Detect which cell encompasses the target text, then output its [X, Y] center coordinate. 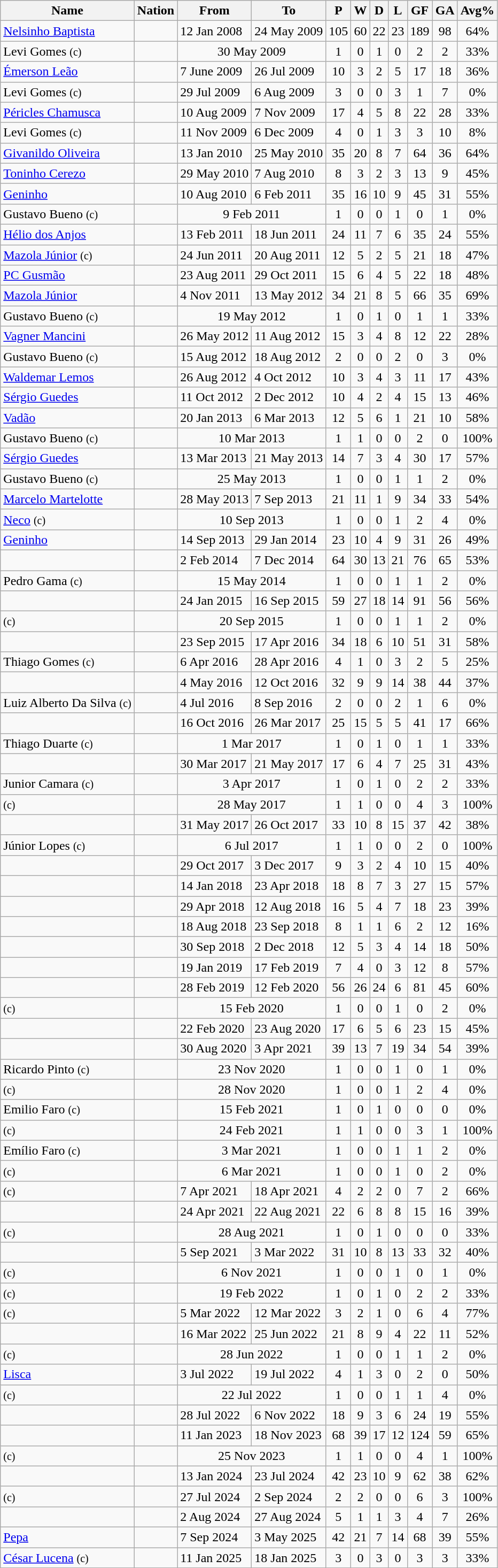
77% [478, 1313]
2 Aug 2024 [215, 1517]
Pedro Gama (c) [67, 580]
16 Sep 2015 [289, 601]
81 [420, 988]
Émerson Leão [67, 72]
3 Mar 2022 [289, 1252]
12 Jan 2008 [215, 31]
76 [420, 560]
10 Sep 2013 [252, 519]
29 May 2010 [215, 173]
38% [478, 825]
3 Jul 2022 [215, 1374]
98 [445, 31]
91 [420, 601]
18 Jan 2025 [289, 1558]
From [215, 11]
GF [420, 11]
37% [478, 682]
3 Apr 2017 [252, 784]
11 Jan 2023 [215, 1435]
10 Aug 2010 [215, 194]
15 Feb 2021 [252, 1110]
19 Jan 2019 [215, 967]
22 Feb 2020 [215, 1028]
6 Apr 2016 [215, 662]
37 [420, 825]
21 May 2017 [289, 764]
Toninho Cerezo [67, 173]
28% [478, 336]
1 Mar 2017 [252, 743]
26% [478, 1517]
19 Feb 2022 [252, 1293]
25% [478, 662]
25 May 2013 [252, 479]
28 May 2017 [252, 804]
7 Aug 2010 [289, 173]
28 Jun 2022 [252, 1354]
56% [478, 601]
53% [478, 560]
7 Nov 2009 [289, 112]
Nation [155, 11]
8 Sep 2016 [289, 703]
7 Sep 2024 [215, 1537]
GA [445, 11]
10 Mar 2013 [252, 438]
2 Sep 2024 [289, 1496]
18 Aug 2018 [215, 927]
3 Mar 2021 [252, 1150]
11 Oct 2012 [215, 397]
28 Apr 2016 [289, 662]
6 Mar 2021 [252, 1171]
21 May 2013 [289, 458]
69% [478, 296]
23 Apr 2018 [289, 886]
44 [445, 682]
22 Jul 2022 [252, 1395]
5 Sep 2021 [215, 1252]
20 Aug 2011 [289, 255]
4 May 2016 [215, 682]
23 Aug 2020 [289, 1028]
23 Sep 2015 [215, 642]
51 [420, 642]
Hélio dos Anjos [67, 234]
11 Aug 2012 [289, 336]
62 [420, 1476]
24 May 2009 [289, 31]
7 Apr 2021 [215, 1191]
19 May 2012 [252, 316]
29 Oct 2011 [289, 275]
PC Gusmão [67, 275]
Júnior Lopes (c) [67, 845]
25 Nov 2023 [252, 1456]
Vagner Mancini [67, 336]
15 May 2014 [252, 580]
6 Nov 2022 [289, 1415]
2 Dec 2012 [289, 397]
11 Jan 2025 [215, 1558]
Emilio Faro (c) [67, 1110]
24 Jun 2011 [215, 255]
16 Oct 2016 [215, 723]
Pepa [67, 1537]
18 Nov 2023 [289, 1435]
Lisca [67, 1374]
8% [478, 133]
3 Dec 2017 [289, 865]
Nelsinho Baptista [67, 31]
48% [478, 275]
28 Nov 2020 [252, 1089]
9 Feb 2011 [252, 214]
Mazola Júnior [67, 296]
23 Sep 2018 [289, 927]
2 Feb 2014 [215, 560]
28 Jul 2022 [215, 1415]
15 Feb 2020 [252, 1008]
26 Aug 2012 [215, 377]
30 Aug 2020 [215, 1049]
6 Dec 2009 [289, 133]
20 Sep 2015 [252, 621]
29 Jan 2014 [289, 540]
18 Apr 2021 [289, 1191]
189 [420, 31]
30 May 2009 [252, 51]
Luiz Alberto Da Silva (c) [67, 703]
6 Jul 2017 [252, 845]
60 [360, 31]
4 Jul 2016 [215, 703]
105 [339, 31]
2 Dec 2018 [289, 947]
12 Mar 2022 [289, 1313]
13 May 2012 [289, 296]
26 May 2012 [215, 336]
52% [478, 1334]
16 Mar 2022 [215, 1334]
26 Jul 2009 [289, 72]
25 May 2010 [289, 153]
Péricles Chamusca [67, 112]
124 [420, 1435]
14 Jan 2018 [215, 886]
23 Nov 2020 [252, 1069]
6 Nov 2021 [252, 1273]
Thiago Duarte (c) [67, 743]
29 Oct 2017 [215, 865]
24 Apr 2021 [215, 1211]
29 Jul 2009 [215, 92]
30 Sep 2018 [215, 947]
3 May 2025 [289, 1537]
L [398, 11]
6 Mar 2013 [289, 418]
13 Mar 2013 [215, 458]
W [360, 11]
28 May 2013 [215, 499]
19 Jul 2022 [289, 1374]
31 May 2017 [215, 825]
13 Jan 2010 [215, 153]
Emílio Faro (c) [67, 1150]
28 Feb 2019 [215, 988]
13 Feb 2011 [215, 234]
23 Jul 2024 [289, 1476]
54 [445, 1049]
12 Aug 2018 [289, 906]
20 [360, 153]
11 Nov 2009 [215, 133]
36 [445, 153]
Waldemar Lemos [67, 377]
41 [420, 723]
26 Mar 2017 [289, 723]
27 Jul 2024 [215, 1496]
49% [478, 540]
29 Apr 2018 [215, 906]
17 Feb 2019 [289, 967]
28 [445, 112]
13 Jan 2024 [215, 1476]
30 Mar 2017 [215, 764]
24 Jan 2015 [215, 601]
5 Mar 2022 [215, 1313]
12 Feb 2020 [289, 988]
Ricardo Pinto (c) [67, 1069]
54% [478, 499]
Avg% [478, 11]
23 Aug 2011 [215, 275]
18 Aug 2012 [289, 357]
26 Oct 2017 [289, 825]
Mazola Júnior (c) [67, 255]
65 [445, 560]
4 Oct 2012 [289, 377]
25 Jun 2022 [289, 1334]
20 Jan 2013 [215, 418]
27 Aug 2024 [289, 1517]
60% [478, 988]
Givanildo Oliveira [67, 153]
46% [478, 397]
66 [420, 296]
14 Sep 2013 [215, 540]
24 Feb 2021 [252, 1130]
Neco (c) [67, 519]
Junior Camara (c) [67, 784]
6 Aug 2009 [289, 92]
Marcelo Martelotte [67, 499]
D [379, 11]
6 Feb 2011 [289, 194]
65% [478, 1435]
To [289, 11]
15 Aug 2012 [215, 357]
62% [478, 1476]
16% [478, 927]
47% [478, 255]
22 Aug 2021 [289, 1211]
7 Sep 2013 [289, 499]
7 Dec 2014 [289, 560]
10 Aug 2009 [215, 112]
Vadão [67, 418]
18 Jun 2011 [289, 234]
César Lucena (c) [67, 1558]
P [339, 11]
Name [67, 11]
3 Apr 2021 [289, 1049]
7 June 2009 [215, 72]
36% [478, 72]
12 Oct 2016 [289, 682]
28 Aug 2021 [252, 1232]
4 Nov 2011 [215, 296]
17 Apr 2016 [289, 642]
Thiago Gomes (c) [67, 662]
